Determine the [X, Y] coordinate at the center of the cell enclosing the given text.  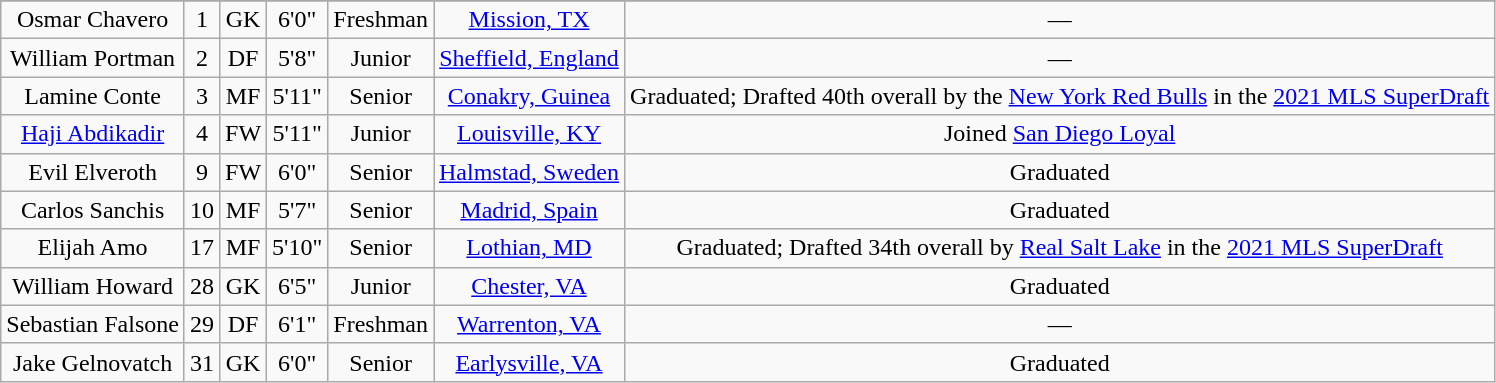
28 [202, 286]
William Portman [93, 58]
4 [202, 134]
5'10" [298, 248]
5'7" [298, 210]
5'8" [298, 58]
31 [202, 362]
Elijah Amo [93, 248]
Sheffield, England [530, 58]
17 [202, 248]
William Howard [93, 286]
9 [202, 172]
Osmar Chavero [93, 20]
Conakry, Guinea [530, 96]
Sebastian Falsone [93, 324]
Graduated; Drafted 34th overall by Real Salt Lake in the 2021 MLS SuperDraft [1060, 248]
Mission, TX [530, 20]
3 [202, 96]
10 [202, 210]
Chester, VA [530, 286]
Madrid, Spain [530, 210]
6'5" [298, 286]
Lothian, MD [530, 248]
29 [202, 324]
2 [202, 58]
Graduated; Drafted 40th overall by the New York Red Bulls in the 2021 MLS SuperDraft [1060, 96]
Evil Elveroth [93, 172]
Jake Gelnovatch [93, 362]
Joined San Diego Loyal [1060, 134]
6'1" [298, 324]
Louisville, KY [530, 134]
1 [202, 20]
Haji Abdikadir [93, 134]
Warrenton, VA [530, 324]
Carlos Sanchis [93, 210]
Lamine Conte [93, 96]
Halmstad, Sweden [530, 172]
Earlysville, VA [530, 362]
